Capture the cell that displays the provided text and extract its (x, y) central coordinate. 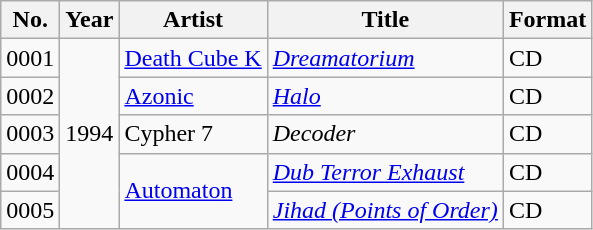
Azonic (193, 96)
Artist (193, 20)
1994 (90, 134)
Cypher 7 (193, 134)
0005 (30, 210)
0001 (30, 58)
0004 (30, 172)
0003 (30, 134)
Decoder (385, 134)
Dub Terror Exhaust (385, 172)
Dreamatorium (385, 58)
Format (547, 20)
0002 (30, 96)
Death Cube K (193, 58)
Title (385, 20)
Halo (385, 96)
Jihad (Points of Order) (385, 210)
Automaton (193, 191)
Year (90, 20)
No. (30, 20)
